Return (x, y) of the center of cell containing provided text 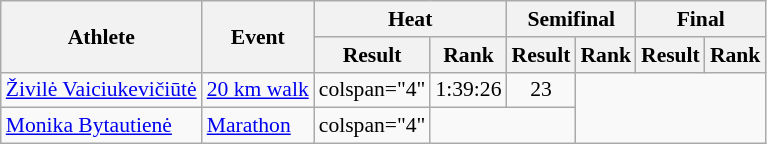
Živilė Vaiciukevičiūtė (102, 90)
Athlete (102, 36)
Monika Bytautienė (102, 126)
20 km walk (258, 90)
1:39:26 (468, 90)
Event (258, 36)
Semifinal (572, 19)
Marathon (258, 126)
Final (700, 19)
23 (542, 90)
Heat (410, 19)
